Output the (x, y) coordinate of the center of the cell containing the given text.  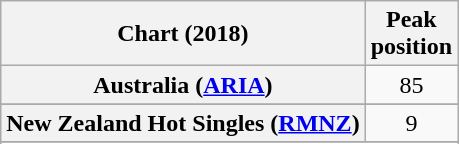
Chart (2018) (183, 34)
Australia (ARIA) (183, 85)
Peak position (411, 34)
85 (411, 85)
9 (411, 123)
New Zealand Hot Singles (RMNZ) (183, 123)
